Output the (X, Y) coordinate of the center of the cell containing the given text.  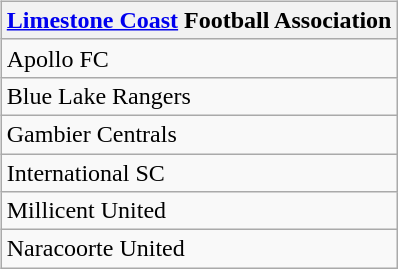
Blue Lake Rangers (199, 96)
Apollo FC (199, 58)
International SC (199, 173)
Millicent United (199, 211)
Limestone Coast Football Association (199, 20)
Gambier Centrals (199, 134)
Naracoorte United (199, 249)
